Provide the (x, y) coordinate of the cell's center where the given text is located.  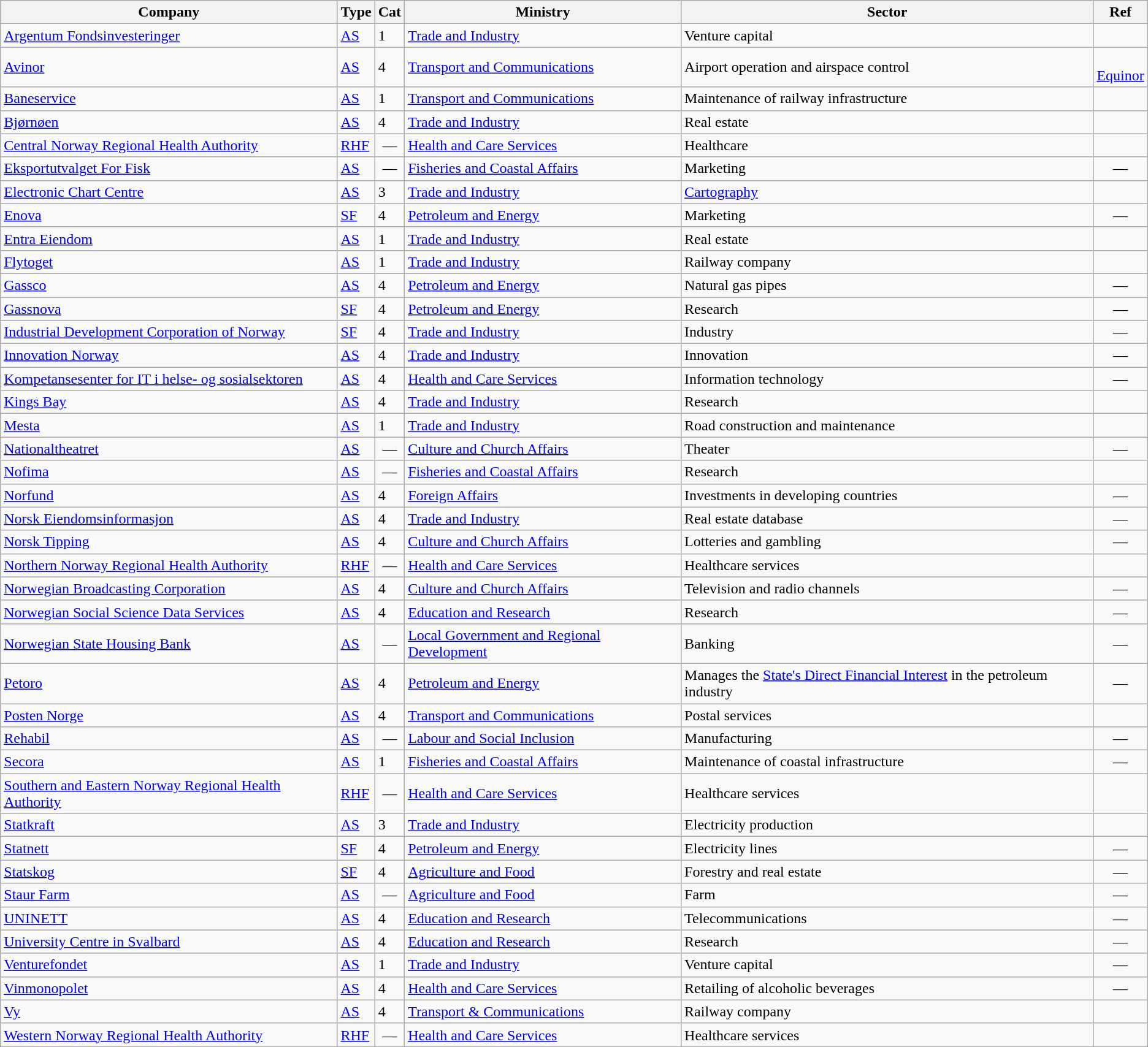
Norwegian State Housing Bank (169, 644)
Nofima (169, 472)
Type (356, 12)
Banking (887, 644)
Gassco (169, 285)
Venturefondet (169, 965)
Eksportutvalget For Fisk (169, 169)
Retailing of alcoholic beverages (887, 988)
Road construction and maintenance (887, 425)
Entra Eiendom (169, 238)
Natural gas pipes (887, 285)
Ministry (543, 12)
Southern and Eastern Norway Regional Health Authority (169, 793)
Maintenance of railway infrastructure (887, 99)
Innovation Norway (169, 356)
Electricity lines (887, 848)
Investments in developing countries (887, 495)
Nationaltheatret (169, 449)
University Centre in Svalbard (169, 942)
Healthcare (887, 145)
Forestry and real estate (887, 872)
Bjørnøen (169, 122)
Vinmonopolet (169, 988)
Norsk Tipping (169, 542)
Innovation (887, 356)
Rehabil (169, 739)
Industrial Development Corporation of Norway (169, 332)
Flytoget (169, 262)
Postal services (887, 715)
Argentum Fondsinvesteringer (169, 36)
Norwegian Social Science Data Services (169, 612)
Posten Norge (169, 715)
Electricity production (887, 825)
Manufacturing (887, 739)
Northern Norway Regional Health Authority (169, 565)
Central Norway Regional Health Authority (169, 145)
Industry (887, 332)
Labour and Social Inclusion (543, 739)
UNINETT (169, 918)
Theater (887, 449)
Company (169, 12)
Information technology (887, 379)
Staur Farm (169, 895)
Local Government and Regional Development (543, 644)
Telecommunications (887, 918)
Manages the State's Direct Financial Interest in the petroleum industry (887, 683)
Statskog (169, 872)
Airport operation and airspace control (887, 67)
Avinor (169, 67)
Cartography (887, 192)
Cat (389, 12)
Real estate database (887, 519)
Equinor (1120, 67)
Enova (169, 215)
Transport & Communications (543, 1011)
Lotteries and gambling (887, 542)
Baneservice (169, 99)
Foreign Affairs (543, 495)
Vy (169, 1011)
Maintenance of coastal infrastructure (887, 762)
Gassnova (169, 308)
Norsk Eiendomsinformasjon (169, 519)
Electronic Chart Centre (169, 192)
Ref (1120, 12)
Petoro (169, 683)
Western Norway Regional Health Authority (169, 1035)
Mesta (169, 425)
Norwegian Broadcasting Corporation (169, 588)
Farm (887, 895)
Kompetansesenter for IT i helse- og sosialsektoren (169, 379)
Sector (887, 12)
Statkraft (169, 825)
Statnett (169, 848)
Television and radio channels (887, 588)
Norfund (169, 495)
Kings Bay (169, 402)
Secora (169, 762)
